Find where the given text appears and provide that cell's center as (x, y) coordinate. 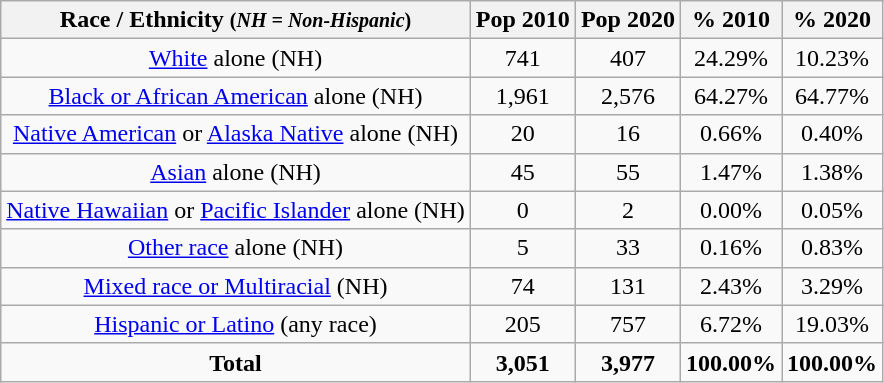
% 2010 (730, 20)
131 (628, 286)
0.83% (832, 248)
Other race alone (NH) (236, 248)
3,051 (522, 362)
757 (628, 324)
3,977 (628, 362)
Native American or Alaska Native alone (NH) (236, 134)
5 (522, 248)
205 (522, 324)
2.43% (730, 286)
Asian alone (NH) (236, 172)
Hispanic or Latino (any race) (236, 324)
0.40% (832, 134)
55 (628, 172)
1,961 (522, 96)
1.47% (730, 172)
Native Hawaiian or Pacific Islander alone (NH) (236, 210)
% 2020 (832, 20)
Pop 2010 (522, 20)
45 (522, 172)
0.16% (730, 248)
74 (522, 286)
6.72% (730, 324)
3.29% (832, 286)
Black or African American alone (NH) (236, 96)
16 (628, 134)
0.00% (730, 210)
0.66% (730, 134)
Total (236, 362)
19.03% (832, 324)
10.23% (832, 58)
1.38% (832, 172)
64.27% (730, 96)
20 (522, 134)
Race / Ethnicity (NH = Non-Hispanic) (236, 20)
Mixed race or Multiracial (NH) (236, 286)
Pop 2020 (628, 20)
2,576 (628, 96)
33 (628, 248)
2 (628, 210)
24.29% (730, 58)
741 (522, 58)
White alone (NH) (236, 58)
64.77% (832, 96)
0 (522, 210)
0.05% (832, 210)
407 (628, 58)
